Capture the cell that displays the provided text and extract its (X, Y) central coordinate. 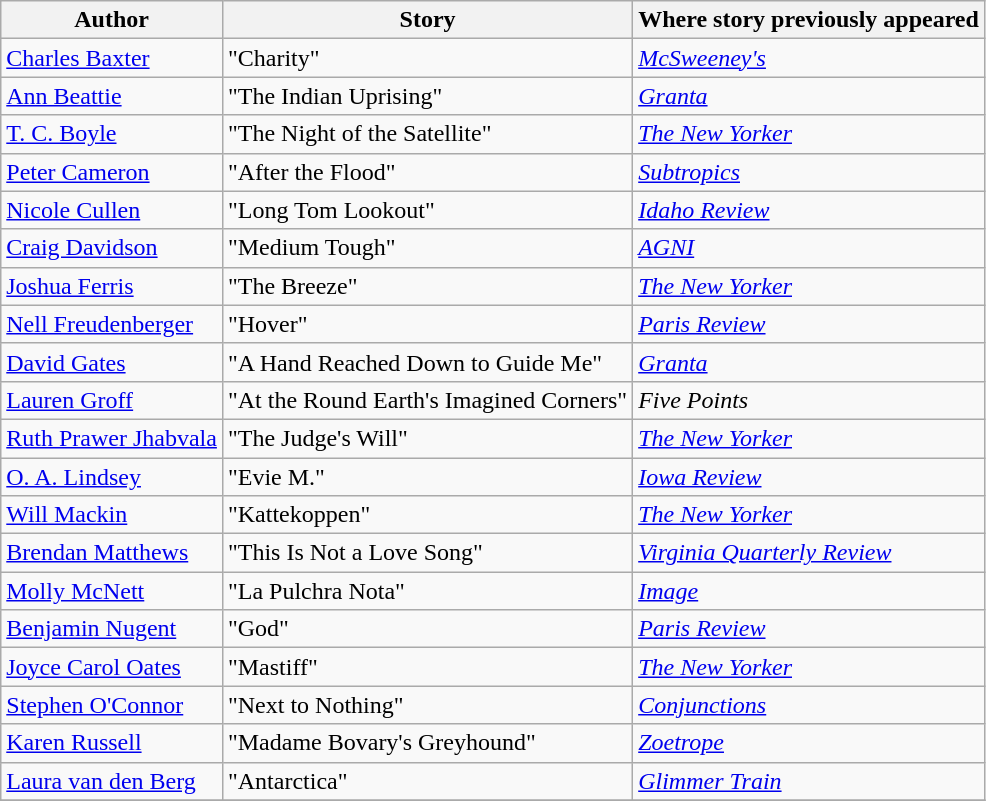
Benjamin Nugent (112, 629)
Laura van den Berg (112, 781)
Nicole Cullen (112, 210)
Zoetrope (809, 743)
Author (112, 20)
Iowa Review (809, 477)
"The Night of the Satellite" (427, 134)
AGNI (809, 248)
"After the Flood" (427, 172)
T. C. Boyle (112, 134)
"La Pulchra Nota" (427, 591)
"Long Tom Lookout" (427, 210)
Will Mackin (112, 515)
Conjunctions (809, 705)
David Gates (112, 362)
Where story previously appeared (809, 20)
Stephen O'Connor (112, 705)
Joyce Carol Oates (112, 667)
Brendan Matthews (112, 553)
"God" (427, 629)
Ruth Prawer Jhabvala (112, 438)
Image (809, 591)
Virginia Quarterly Review (809, 553)
"Madame Bovary's Greyhound" (427, 743)
Craig Davidson (112, 248)
"Kattekoppen" (427, 515)
"Mastiff" (427, 667)
Five Points (809, 400)
Idaho Review (809, 210)
Glimmer Train (809, 781)
Subtropics (809, 172)
"Hover" (427, 324)
"A Hand Reached Down to Guide Me" (427, 362)
Ann Beattie (112, 96)
Nell Freudenberger (112, 324)
McSweeney's (809, 58)
Story (427, 20)
Charles Baxter (112, 58)
"The Indian Uprising" (427, 96)
"Charity" (427, 58)
"Antarctica" (427, 781)
"The Judge's Will" (427, 438)
"Next to Nothing" (427, 705)
"At the Round Earth's Imagined Corners" (427, 400)
"This Is Not a Love Song" (427, 553)
"The Breeze" (427, 286)
Peter Cameron (112, 172)
"Medium Tough" (427, 248)
Molly McNett (112, 591)
"Evie M." (427, 477)
Joshua Ferris (112, 286)
Karen Russell (112, 743)
Lauren Groff (112, 400)
O. A. Lindsey (112, 477)
